Return (X, Y) of the center of cell containing provided text 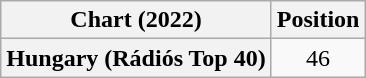
Position (318, 20)
Hungary (Rádiós Top 40) (136, 58)
Chart (2022) (136, 20)
46 (318, 58)
